Scan for the cell matching the given text and deliver its (x, y) coordinate at center. 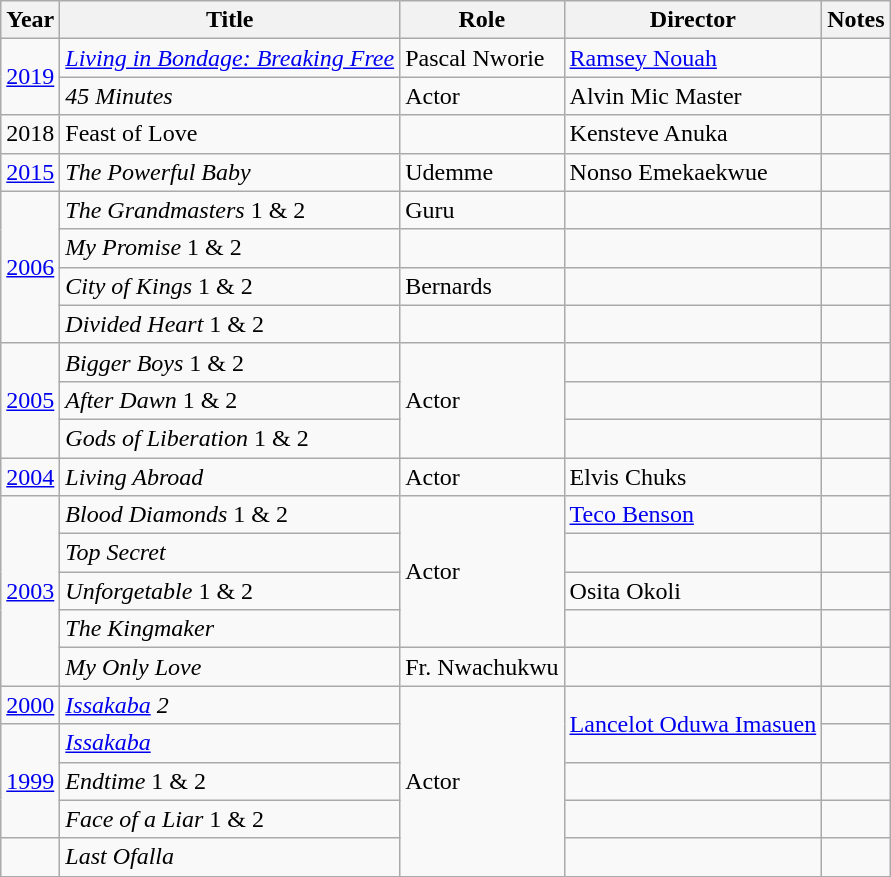
2006 (30, 267)
2018 (30, 134)
Year (30, 20)
Fr. Nwachukwu (482, 667)
Teco Benson (693, 515)
Living in Bondage: Breaking Free (230, 58)
1999 (30, 781)
Role (482, 20)
Endtime 1 & 2 (230, 781)
Ramsey Nouah (693, 58)
The Kingmaker (230, 629)
Guru (482, 210)
Divided Heart 1 & 2 (230, 324)
Kensteve Anuka (693, 134)
Face of a Liar 1 & 2 (230, 819)
Living Abroad (230, 477)
Issakaba 2 (230, 705)
Nonso Emekaekwue (693, 172)
Gods of Liberation 1 & 2 (230, 438)
2015 (30, 172)
Notes (856, 20)
Lancelot Oduwa Imasuen (693, 724)
The Powerful Baby (230, 172)
Feast of Love (230, 134)
2000 (30, 705)
2003 (30, 591)
Alvin Mic Master (693, 96)
2005 (30, 400)
Director (693, 20)
Pascal Nworie (482, 58)
My Promise 1 & 2 (230, 248)
My Only Love (230, 667)
Osita Okoli (693, 591)
Bernards (482, 286)
The Grandmasters 1 & 2 (230, 210)
45 Minutes (230, 96)
City of Kings 1 & 2 (230, 286)
Bigger Boys 1 & 2 (230, 362)
Title (230, 20)
Last Ofalla (230, 857)
Blood Diamonds 1 & 2 (230, 515)
2004 (30, 477)
Elvis Chuks (693, 477)
Top Secret (230, 553)
Udemme (482, 172)
Issakaba (230, 743)
After Dawn 1 & 2 (230, 400)
Unforgetable 1 & 2 (230, 591)
2019 (30, 77)
